Scan for the cell matching the given text and deliver its [x, y] coordinate at center. 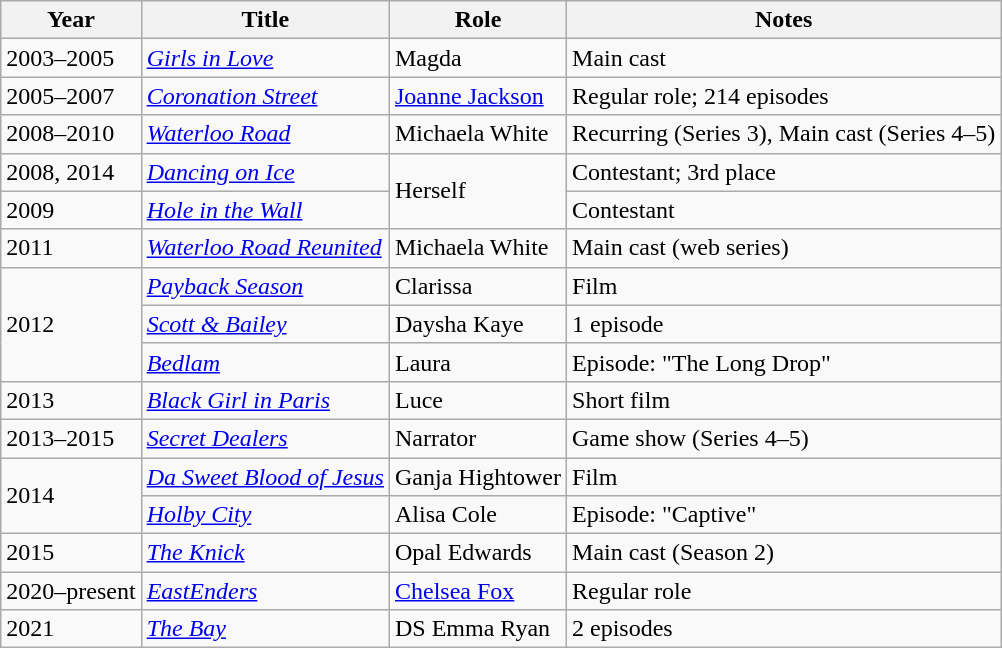
Episode: "The Long Drop" [784, 362]
1 episode [784, 324]
Main cast [784, 58]
Hole in the Wall [265, 210]
Main cast (Season 2) [784, 553]
2 episodes [784, 629]
Scott & Bailey [265, 324]
Opal Edwards [478, 553]
Notes [784, 20]
Short film [784, 400]
Game show (Series 4–5) [784, 438]
Title [265, 20]
Da Sweet Blood of Jesus [265, 477]
2013 [71, 400]
Dancing on Ice [265, 172]
2011 [71, 248]
2013–2015 [71, 438]
Waterloo Road Reunited [265, 248]
Laura [478, 362]
DS Emma Ryan [478, 629]
Joanne Jackson [478, 96]
Clarissa [478, 286]
Episode: "Captive" [784, 515]
Magda [478, 58]
2015 [71, 553]
Ganja Hightower [478, 477]
Contestant [784, 210]
Contestant; 3rd place [784, 172]
Main cast (web series) [784, 248]
EastEnders [265, 591]
Payback Season [265, 286]
Secret Dealers [265, 438]
Regular role [784, 591]
Regular role; 214 episodes [784, 96]
2014 [71, 496]
2021 [71, 629]
Bedlam [265, 362]
The Knick [265, 553]
2009 [71, 210]
Daysha Kaye [478, 324]
2008–2010 [71, 134]
Girls in Love [265, 58]
Herself [478, 191]
2012 [71, 324]
Role [478, 20]
Holby City [265, 515]
The Bay [265, 629]
2005–2007 [71, 96]
Alisa Cole [478, 515]
Waterloo Road [265, 134]
Luce [478, 400]
Narrator [478, 438]
2020–present [71, 591]
2008, 2014 [71, 172]
Year [71, 20]
2003–2005 [71, 58]
Coronation Street [265, 96]
Recurring (Series 3), Main cast (Series 4–5) [784, 134]
Chelsea Fox [478, 591]
Black Girl in Paris [265, 400]
